Return the (x, y) coordinate for the center point of the cell that contains the specified text.  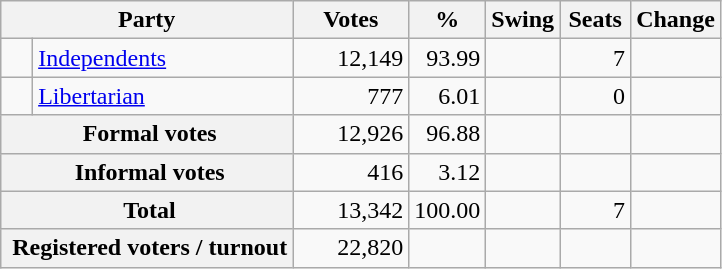
0 (596, 96)
416 (351, 172)
Registered voters / turnout (147, 248)
13,342 (351, 210)
12,926 (351, 134)
Independents (163, 58)
777 (351, 96)
6.01 (448, 96)
Change (676, 20)
22,820 (351, 248)
Seats (596, 20)
Libertarian (163, 96)
93.99 (448, 58)
Total (147, 210)
3.12 (448, 172)
Formal votes (147, 134)
Votes (351, 20)
96.88 (448, 134)
Swing (523, 20)
100.00 (448, 210)
12,149 (351, 58)
Informal votes (147, 172)
Party (147, 20)
% (448, 20)
